Capture the cell that displays the provided text and extract its (X, Y) central coordinate. 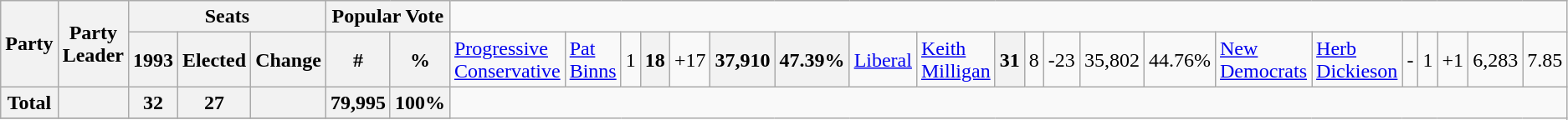
Liberal (883, 60)
+17 (689, 60)
Party Leader (93, 43)
37,910 (743, 60)
35,802 (1111, 60)
Progressive Conservative (507, 60)
Seats (227, 17)
100% (420, 102)
7.85 (1545, 60)
% (420, 60)
Total (29, 102)
Popular Vote (387, 17)
6,283 (1496, 60)
32 (152, 102)
Party (29, 43)
-23 (1061, 60)
# (358, 60)
Herb Dickieson (1357, 60)
27 (214, 102)
1993 (152, 60)
79,995 (358, 102)
Pat Binns (592, 60)
Change (289, 60)
New Democrats (1263, 60)
44.76% (1180, 60)
47.39% (812, 60)
Elected (214, 60)
Keith Milligan (956, 60)
8 (1034, 60)
- (1411, 60)
+1 (1453, 60)
18 (654, 60)
31 (1009, 60)
